Capture the cell that displays the provided text and extract its [X, Y] central coordinate. 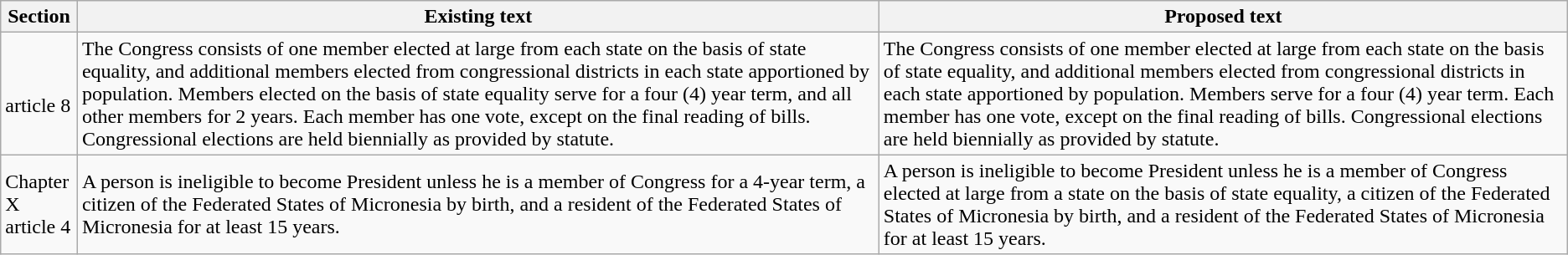
Chapter Xarticle 4 [39, 204]
Existing text [477, 17]
Section [39, 17]
Proposed text [1223, 17]
article 8 [39, 94]
